Find where the given text appears and provide that cell's center as [X, Y] coordinate. 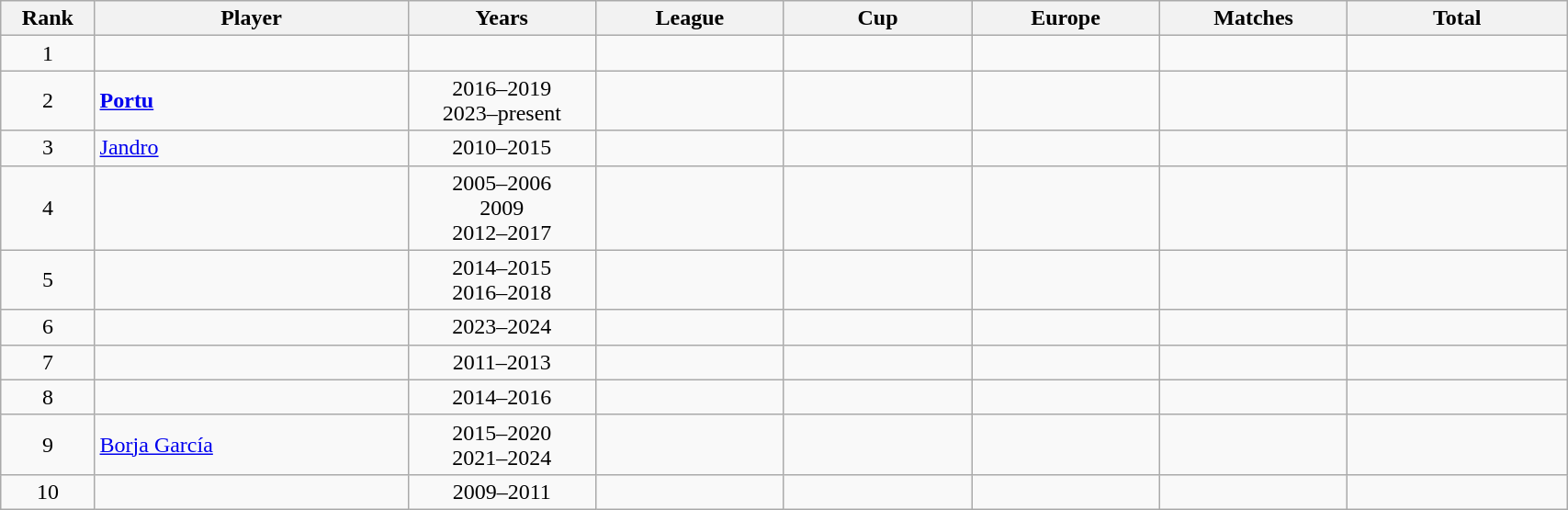
Player [252, 18]
2023–2024 [502, 327]
2014–20152016–2018 [502, 279]
Portu [252, 101]
5 [48, 279]
1 [48, 53]
7 [48, 362]
9 [48, 445]
2010–2015 [502, 148]
2005–200620092012–2017 [502, 208]
Rank [48, 18]
Jandro [252, 148]
3 [48, 148]
2009–2011 [502, 492]
Years [502, 18]
2015–20202021–2024 [502, 445]
Matches [1253, 18]
2 [48, 101]
Borja García [252, 445]
8 [48, 397]
4 [48, 208]
6 [48, 327]
2014–2016 [502, 397]
2011–2013 [502, 362]
10 [48, 492]
Europe [1066, 18]
2016–20192023–present [502, 101]
Total [1457, 18]
League [691, 18]
Cup [878, 18]
